For the text-containing cell, return its midpoint in [X, Y] coordinate format. 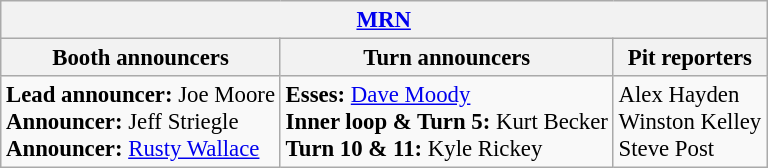
Esses: Dave Moody Inner loop & Turn 5: Kurt BeckerTurn 10 & 11: Kyle Rickey [446, 122]
Pit reporters [690, 58]
Booth announcers [141, 58]
Alex HaydenWinston KelleySteve Post [690, 122]
MRN [384, 20]
Lead announcer: Joe MooreAnnouncer: Jeff StriegleAnnouncer: Rusty Wallace [141, 122]
Turn announcers [446, 58]
